Pinpoint the cell where the given text exists, returning its [X, Y] midpoint coordinate. 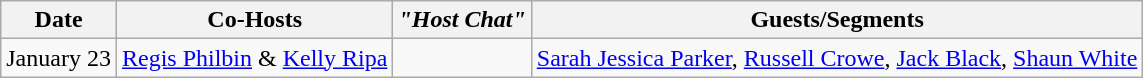
Regis Philbin & Kelly Ripa [254, 58]
January 23 [59, 58]
"Host Chat" [462, 20]
Sarah Jessica Parker, Russell Crowe, Jack Black, Shaun White [837, 58]
Co-Hosts [254, 20]
Guests/Segments [837, 20]
Date [59, 20]
